From the cell containing the given text, extract its center point as [X, Y] coordinate. 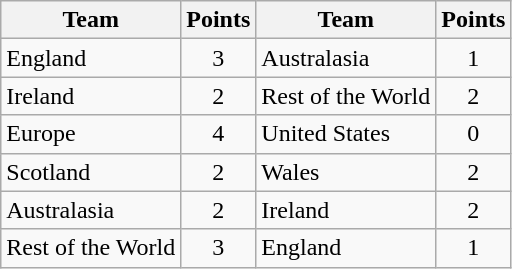
Scotland [91, 172]
Europe [91, 134]
Wales [346, 172]
0 [474, 134]
United States [346, 134]
4 [218, 134]
